Identify which cell holds the provided text, then report its [x, y] central coordinate. 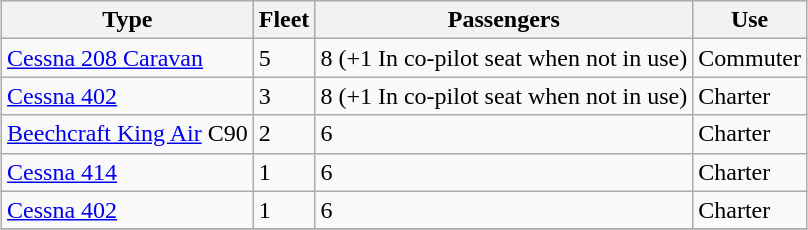
Cessna 208 Caravan [128, 58]
Beechcraft King Air C90 [128, 134]
3 [284, 96]
Type [128, 20]
Fleet [284, 20]
5 [284, 58]
2 [284, 134]
Passengers [504, 20]
Commuter [750, 58]
Use [750, 20]
Cessna 414 [128, 172]
